Output the [X, Y] coordinate of the center of the cell containing the given text.  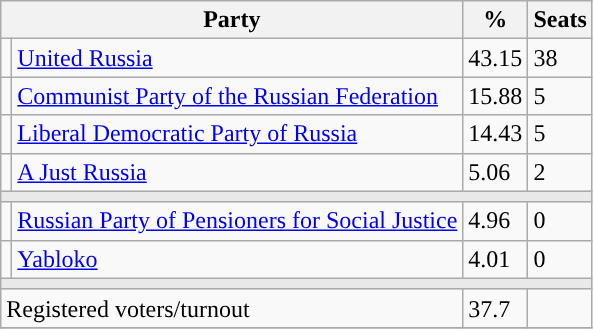
Communist Party of the Russian Federation [238, 96]
Seats [560, 20]
2 [560, 172]
Russian Party of Pensioners for Social Justice [238, 221]
A Just Russia [238, 172]
United Russia [238, 58]
% [496, 20]
38 [560, 58]
43.15 [496, 58]
Registered voters/turnout [232, 308]
4.01 [496, 259]
Liberal Democratic Party of Russia [238, 134]
14.43 [496, 134]
15.88 [496, 96]
Party [232, 20]
37.7 [496, 308]
4.96 [496, 221]
5.06 [496, 172]
Yabloko [238, 259]
